Extract the (x, y) coordinate from the center of the cell holding the provided text.  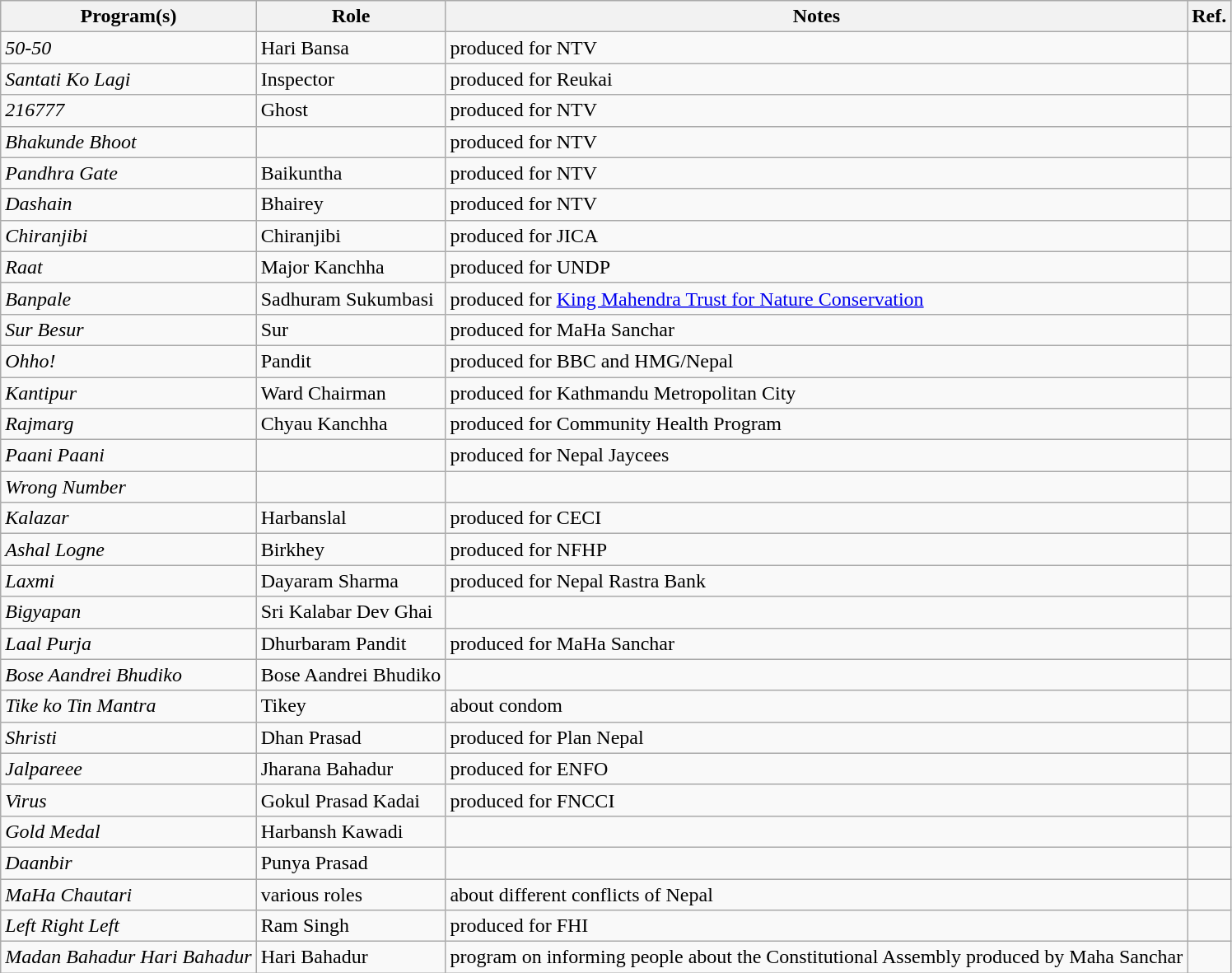
Chyau Kanchha (351, 424)
Sur (351, 330)
Dashain (128, 204)
Bigyapan (128, 612)
Tikey (351, 706)
Jalpareee (128, 769)
Kalazar (128, 518)
produced for King Mahendra Trust for Nature Conservation (817, 298)
Harbansh Kawadi (351, 831)
produced for FNCCI (817, 800)
produced for Plan Nepal (817, 737)
Bhakunde Bhoot (128, 142)
Rajmarg (128, 424)
Hari Bansa (351, 48)
Inspector (351, 79)
Gold Medal (128, 831)
produced for UNDP (817, 267)
produced for CECI (817, 518)
Jharana Bahadur (351, 769)
produced for Kathmandu Metropolitan City (817, 393)
Hari Bahadur (351, 957)
Bhairey (351, 204)
Ref. (1209, 16)
Pandhra Gate (128, 173)
Harbanslal (351, 518)
produced for Community Health Program (817, 424)
Ghost (351, 110)
produced for Nepal Rastra Bank (817, 581)
Gokul Prasad Kadai (351, 800)
Dayaram Sharma (351, 581)
Left Right Left (128, 926)
Laal Purja (128, 643)
Virus (128, 800)
program on informing people about the Constitutional Assembly produced by Maha Sanchar (817, 957)
Wrong Number (128, 487)
50-50 (128, 48)
Ashal Logne (128, 550)
Notes (817, 16)
Paani Paani (128, 456)
Laxmi (128, 581)
produced for Reukai (817, 79)
produced for ENFO (817, 769)
produced for Nepal Jaycees (817, 456)
Program(s) (128, 16)
Sadhuram Sukumbasi (351, 298)
produced for FHI (817, 926)
Kantipur (128, 393)
Ward Chairman (351, 393)
Madan Bahadur Hari Bahadur (128, 957)
Shristi (128, 737)
produced for BBC and HMG/Nepal (817, 361)
Banpale (128, 298)
about condom (817, 706)
Major Kanchha (351, 267)
216777 (128, 110)
Santati Ko Lagi (128, 79)
Baikuntha (351, 173)
Dhurbaram Pandit (351, 643)
Raat (128, 267)
Ram Singh (351, 926)
Punya Prasad (351, 863)
produced for NFHP (817, 550)
Sur Besur (128, 330)
Tike ko Tin Mantra (128, 706)
about different conflicts of Nepal (817, 894)
Dhan Prasad (351, 737)
various roles (351, 894)
Birkhey (351, 550)
Daanbir (128, 863)
produced for JICA (817, 236)
Role (351, 16)
Sri Kalabar Dev Ghai (351, 612)
MaHa Chautari (128, 894)
Pandit (351, 361)
Ohho! (128, 361)
